Return the [x, y] coordinate for the center point of the cell that contains the specified text.  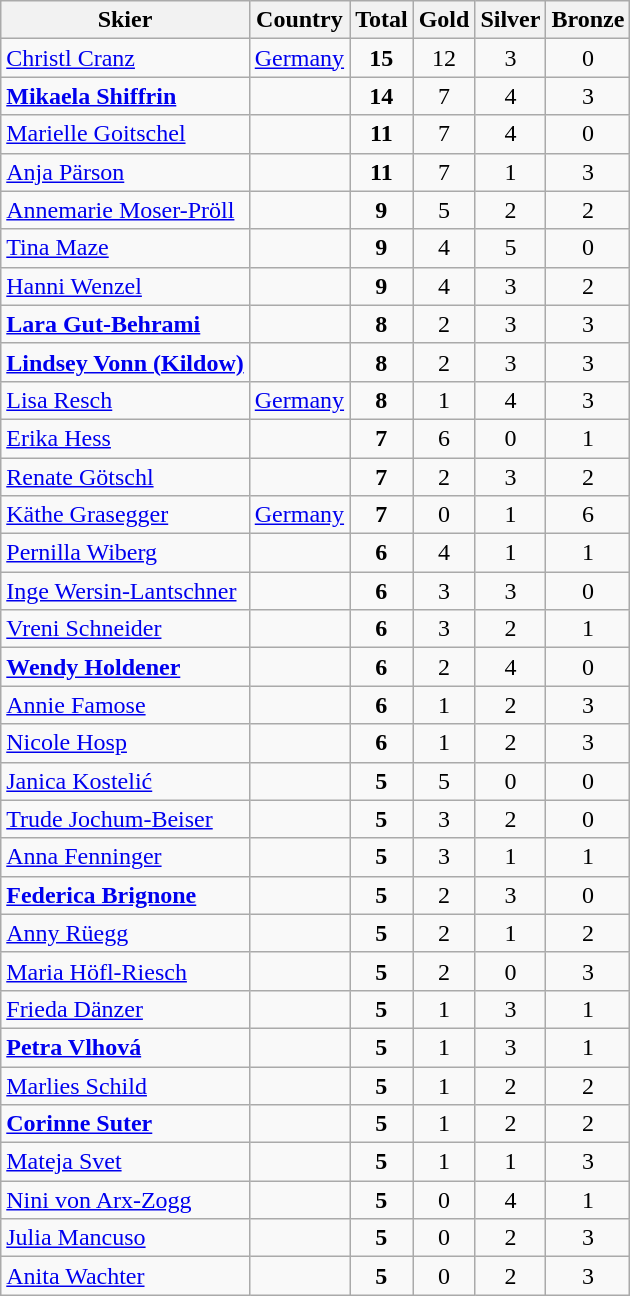
Julia Mancuso [125, 1238]
Annemarie Moser-Pröll [125, 210]
Lindsey Vonn (Kildow) [125, 362]
Pernilla Wiberg [125, 553]
Anita Wachter [125, 1276]
Tina Maze [125, 248]
Frieda Dänzer [125, 1009]
Lara Gut-Behrami [125, 324]
Marielle Goitschel [125, 134]
Nicole Hosp [125, 743]
Mateja Svet [125, 1162]
Bronze [588, 20]
Mikaela Shiffrin [125, 96]
Nini von Arx-Zogg [125, 1200]
Hanni Wenzel [125, 286]
Trude Jochum-Beiser [125, 819]
Total [382, 20]
Renate Götschl [125, 477]
Annie Famose [125, 705]
Christl Cranz [125, 58]
Country [299, 20]
Anja Pärson [125, 172]
12 [444, 58]
Erika Hess [125, 438]
Käthe Grasegger [125, 515]
Janica Kostelić [125, 781]
14 [382, 96]
15 [382, 58]
Anny Rüegg [125, 933]
Vreni Schneider [125, 629]
Petra Vlhová [125, 1047]
Wendy Holdener [125, 667]
Corinne Suter [125, 1124]
Gold [444, 20]
Skier [125, 20]
Marlies Schild [125, 1085]
Maria Höfl-Riesch [125, 971]
Anna Fenninger [125, 857]
Lisa Resch [125, 400]
Federica Brignone [125, 895]
Silver [510, 20]
Inge Wersin-Lantschner [125, 591]
